From the cell containing the given text, extract its center point as [X, Y] coordinate. 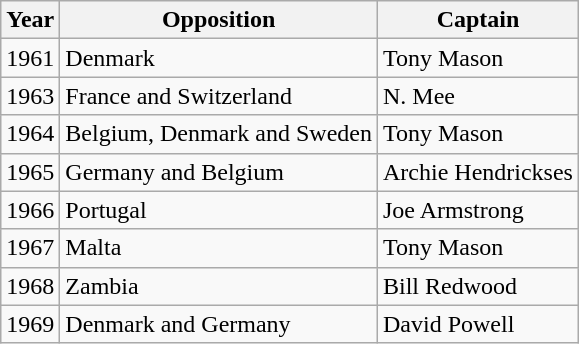
1964 [30, 134]
1961 [30, 58]
Archie Hendrickses [478, 172]
1963 [30, 96]
Year [30, 20]
Malta [219, 248]
1966 [30, 210]
France and Switzerland [219, 96]
David Powell [478, 324]
N. Mee [478, 96]
Bill Redwood [478, 286]
1968 [30, 286]
Captain [478, 20]
1969 [30, 324]
Germany and Belgium [219, 172]
Portugal [219, 210]
Zambia [219, 286]
Belgium, Denmark and Sweden [219, 134]
1965 [30, 172]
1967 [30, 248]
Denmark and Germany [219, 324]
Denmark [219, 58]
Opposition [219, 20]
Joe Armstrong [478, 210]
